Extract the (X, Y) coordinate from the center of the cell holding the provided text.  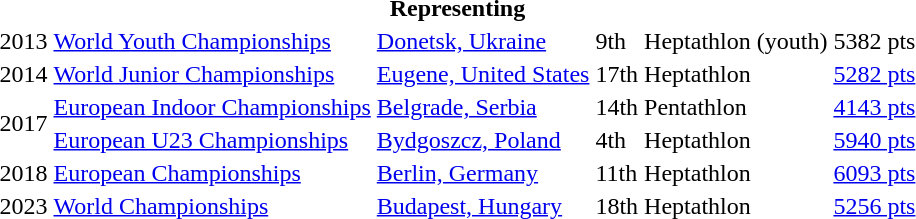
14th (617, 107)
European Championships (212, 173)
Pentathlon (736, 107)
17th (617, 74)
4th (617, 140)
European U23 Championships (212, 140)
Berlin, Germany (483, 173)
European Indoor Championships (212, 107)
11th (617, 173)
Belgrade, Serbia (483, 107)
World Junior Championships (212, 74)
9th (617, 41)
Donetsk, Ukraine (483, 41)
Bydgoszcz, Poland (483, 140)
Eugene, United States (483, 74)
Heptathlon (youth) (736, 41)
World Youth Championships (212, 41)
